Determine the [X, Y] coordinate at the center of the cell enclosing the given text.  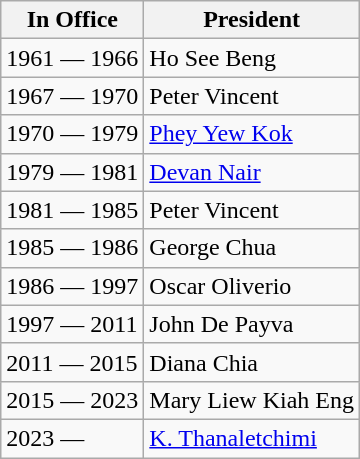
2015 — 2023 [72, 400]
In Office [72, 20]
Devan Nair [252, 172]
John De Payva [252, 324]
K. Thanaletchimi [252, 438]
1979 — 1981 [72, 172]
1981 — 1985 [72, 210]
1997 — 2011 [72, 324]
1967 — 1970 [72, 96]
Phey Yew Kok [252, 134]
Diana Chia [252, 362]
2011 — 2015 [72, 362]
Oscar Oliverio [252, 286]
Mary Liew Kiah Eng [252, 400]
Ho See Beng [252, 58]
1970 — 1979 [72, 134]
1986 — 1997 [72, 286]
1985 — 1986 [72, 248]
2023 — [72, 438]
President [252, 20]
George Chua [252, 248]
1961 — 1966 [72, 58]
